Capture the cell that displays the provided text and extract its [X, Y] central coordinate. 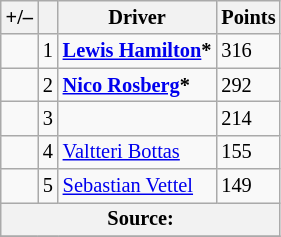
Nico Rosberg* [138, 85]
3 [48, 118]
Lewis Hamilton* [138, 51]
Sebastian Vettel [138, 186]
Points [248, 17]
Driver [138, 17]
214 [248, 118]
155 [248, 152]
2 [48, 85]
1 [48, 51]
Source: [141, 219]
5 [48, 186]
149 [248, 186]
4 [48, 152]
+/– [20, 17]
316 [248, 51]
292 [248, 85]
Valtteri Bottas [138, 152]
